Pinpoint the cell where the given text exists, returning its (X, Y) midpoint coordinate. 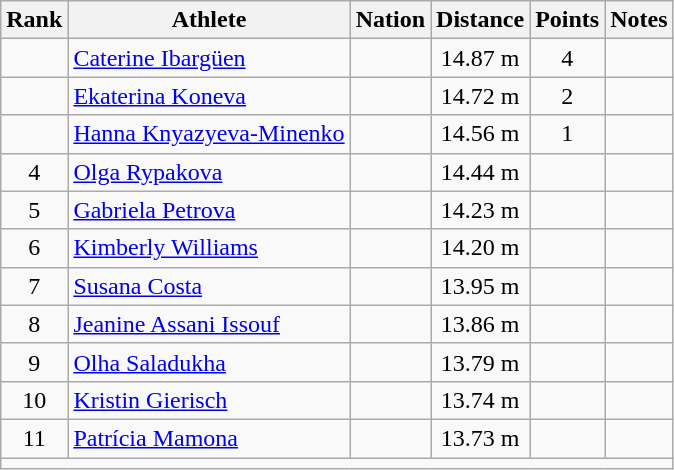
5 (34, 210)
Jeanine Assani Issouf (209, 324)
Nation (390, 20)
7 (34, 286)
13.73 m (480, 438)
14.23 m (480, 210)
13.79 m (480, 362)
Susana Costa (209, 286)
14.87 m (480, 58)
Kimberly Williams (209, 248)
1 (568, 134)
14.72 m (480, 96)
14.20 m (480, 248)
10 (34, 400)
Olga Rypakova (209, 172)
13.86 m (480, 324)
Olha Saladukha (209, 362)
2 (568, 96)
Caterine Ibargüen (209, 58)
11 (34, 438)
Points (568, 20)
Rank (34, 20)
6 (34, 248)
8 (34, 324)
9 (34, 362)
Ekaterina Koneva (209, 96)
Distance (480, 20)
Athlete (209, 20)
Kristin Gierisch (209, 400)
Gabriela Petrova (209, 210)
14.56 m (480, 134)
Hanna Knyazyeva-Minenko (209, 134)
13.74 m (480, 400)
13.95 m (480, 286)
14.44 m (480, 172)
Patrícia Mamona (209, 438)
Notes (639, 20)
